Scan for the cell matching the given text and deliver its [X, Y] coordinate at center. 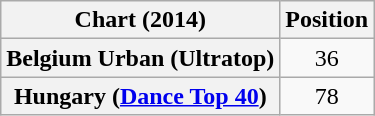
78 [327, 96]
Chart (2014) [140, 20]
36 [327, 58]
Position [327, 20]
Hungary (Dance Top 40) [140, 96]
Belgium Urban (Ultratop) [140, 58]
